Return the (x, y) coordinate for the center point of the cell that contains the specified text.  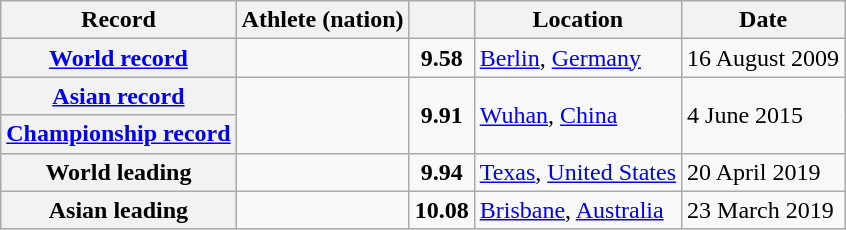
9.58 (442, 58)
World leading (118, 172)
Location (578, 20)
Asian record (118, 96)
Record (118, 20)
Asian leading (118, 210)
Date (764, 20)
World record (118, 58)
Wuhan, China (578, 115)
Athlete (nation) (322, 20)
4 June 2015 (764, 115)
Texas, United States (578, 172)
20 April 2019 (764, 172)
10.08 (442, 210)
Championship record (118, 134)
9.94 (442, 172)
9.91 (442, 115)
23 March 2019 (764, 210)
Brisbane, Australia (578, 210)
Berlin, Germany (578, 58)
16 August 2009 (764, 58)
